Output the [X, Y] coordinate of the center of the cell containing the given text.  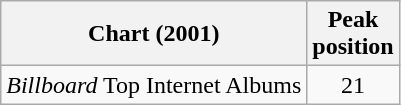
Peakposition [353, 34]
Chart (2001) [154, 34]
Billboard Top Internet Albums [154, 85]
21 [353, 85]
